From the cell containing the given text, extract its center point as [x, y] coordinate. 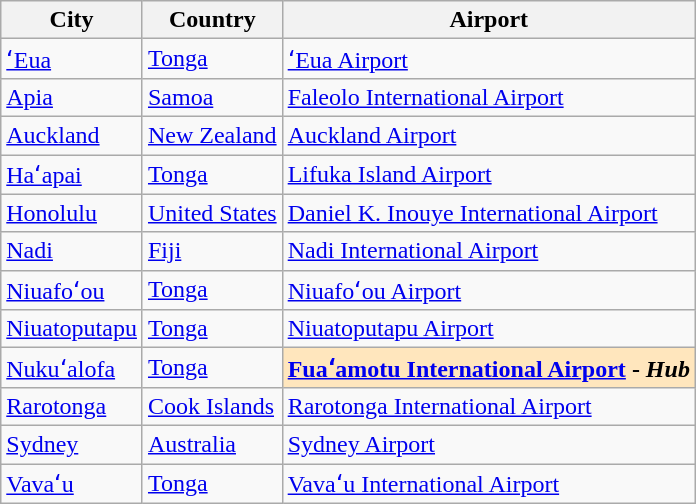
Nadi [72, 251]
New Zealand [212, 135]
City [72, 20]
Niuafoʻou [72, 290]
ʻEua Airport [488, 59]
Cook Islands [212, 406]
Honolulu [72, 213]
Apia [72, 97]
United States [212, 213]
Vavaʻu [72, 484]
Nadi International Airport [488, 251]
Auckland Airport [488, 135]
Samoa [212, 97]
Niuatoputapu Airport [488, 329]
Country [212, 20]
Nukuʻalofa [72, 368]
Faleolo International Airport [488, 97]
Sydney [72, 444]
Australia [212, 444]
Airport [488, 20]
Auckland [72, 135]
Fiji [212, 251]
Rarotonga [72, 406]
Niuatoputapu [72, 329]
ʻEua [72, 59]
Fuaʻamotu International Airport - Hub [488, 368]
Daniel K. Inouye International Airport [488, 213]
Niuafoʻou Airport [488, 290]
Lifuka Island Airport [488, 174]
Sydney Airport [488, 444]
Vavaʻu International Airport [488, 484]
Rarotonga International Airport [488, 406]
Haʻapai [72, 174]
